For the text-containing cell, return its midpoint in [X, Y] coordinate format. 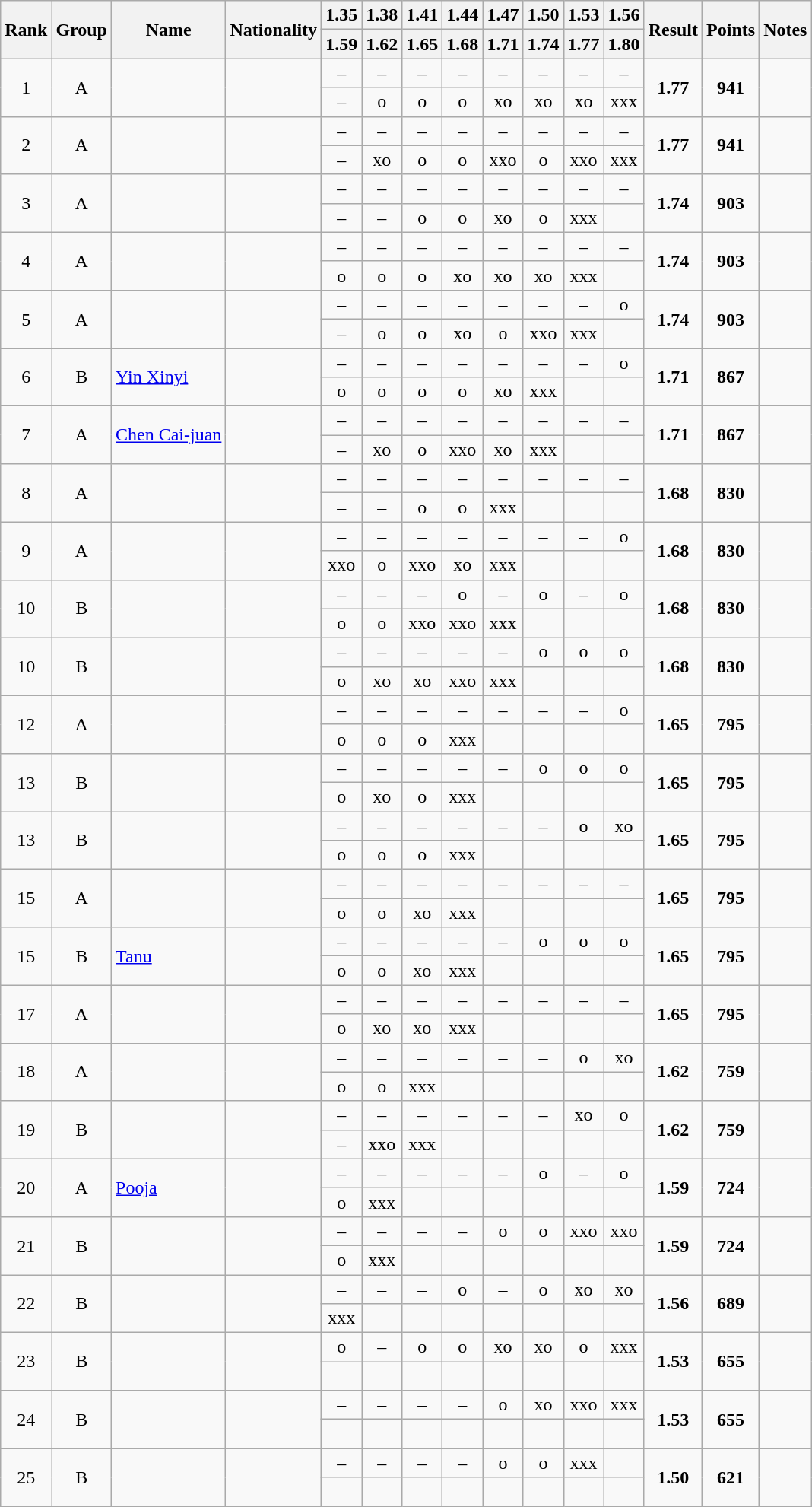
Chen Cai-juan [169, 435]
Points [731, 30]
Notes [785, 30]
Tanu [169, 956]
Nationality [274, 30]
20 [26, 1187]
Name [169, 30]
Result [673, 30]
Yin Xinyi [169, 377]
1.47 [503, 15]
12 [26, 724]
621 [731, 1477]
1.80 [623, 44]
3 [26, 203]
22 [26, 1304]
1.41 [423, 15]
Rank [26, 30]
21 [26, 1245]
23 [26, 1362]
1.44 [462, 15]
17 [26, 1014]
18 [26, 1072]
689 [731, 1304]
25 [26, 1477]
7 [26, 435]
1 [26, 87]
2 [26, 145]
8 [26, 493]
5 [26, 319]
1.38 [382, 15]
19 [26, 1130]
9 [26, 551]
4 [26, 261]
Group [82, 30]
24 [26, 1420]
6 [26, 377]
Pooja [169, 1187]
1.35 [342, 15]
